Search for the cell housing the specified text and yield its (x, y) center coordinate. 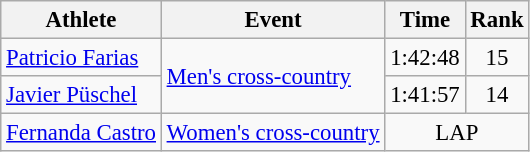
Event (273, 20)
14 (497, 95)
Javier Püschel (82, 95)
Men's cross-country (273, 76)
Patricio Farias (82, 58)
Rank (497, 20)
15 (497, 58)
1:41:57 (425, 95)
Women's cross-country (273, 133)
Athlete (82, 20)
LAP (457, 133)
1:42:48 (425, 58)
Fernanda Castro (82, 133)
Time (425, 20)
